Output the [X, Y] coordinate of the center of the cell containing the given text.  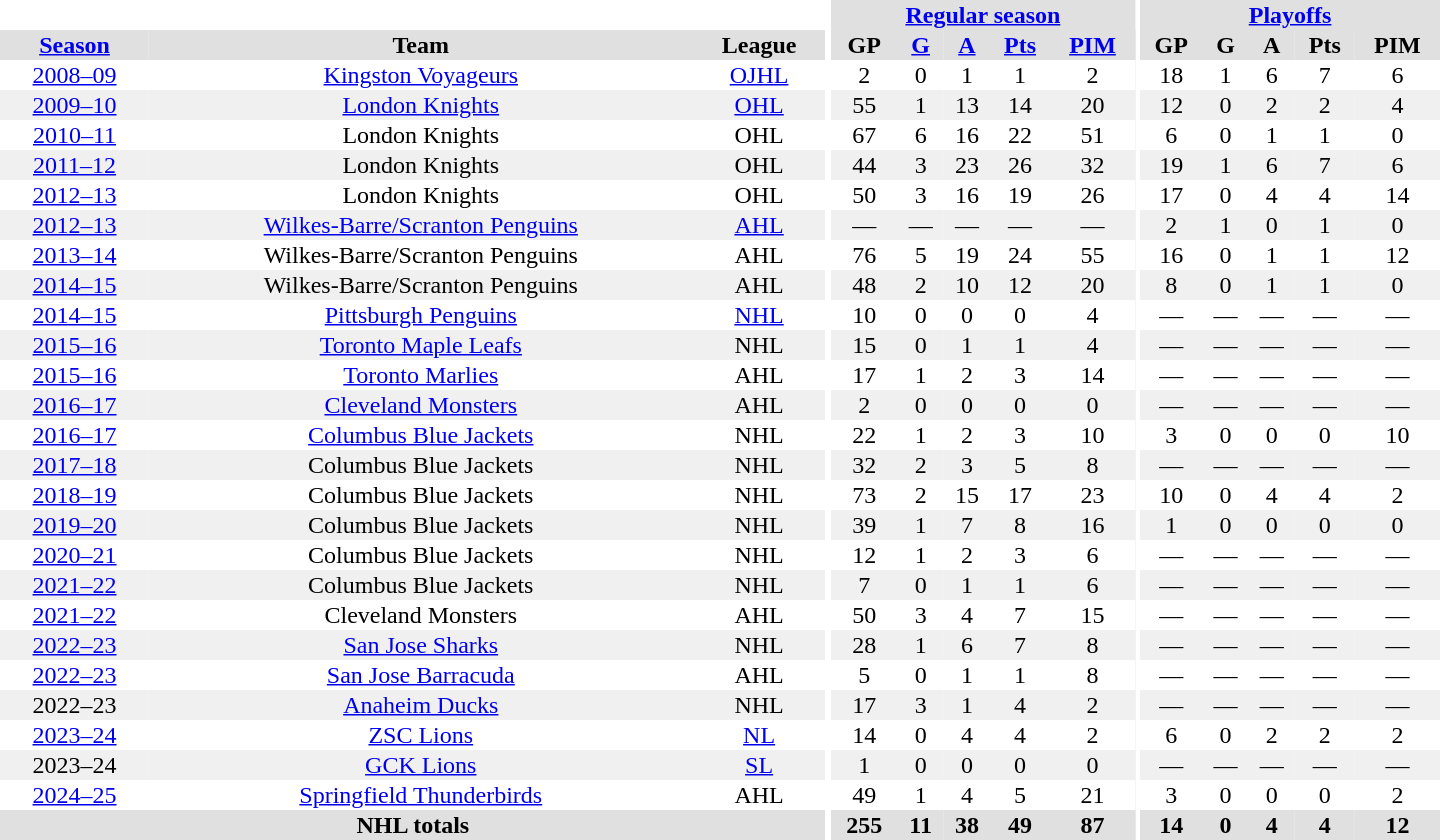
Playoffs [1290, 15]
Springfield Thunderbirds [421, 795]
San Jose Sharks [421, 645]
OJHL [760, 75]
39 [864, 525]
2018–19 [74, 495]
44 [864, 165]
Regular season [983, 15]
2010–11 [74, 135]
28 [864, 645]
2024–25 [74, 795]
48 [864, 285]
11 [921, 825]
2011–12 [74, 165]
GCK Lions [421, 765]
255 [864, 825]
38 [967, 825]
2013–14 [74, 255]
24 [1020, 255]
NHL totals [413, 825]
SL [760, 765]
Anaheim Ducks [421, 705]
Pittsburgh Penguins [421, 315]
League [760, 45]
13 [967, 105]
NL [760, 735]
2019–20 [74, 525]
21 [1092, 795]
2009–10 [74, 105]
San Jose Barracuda [421, 675]
76 [864, 255]
2017–18 [74, 465]
87 [1092, 825]
51 [1092, 135]
2020–21 [74, 555]
Season [74, 45]
18 [1171, 75]
Kingston Voyageurs [421, 75]
73 [864, 495]
Team [421, 45]
Toronto Maple Leafs [421, 345]
67 [864, 135]
Toronto Marlies [421, 375]
ZSC Lions [421, 735]
2008–09 [74, 75]
